For the text-containing cell, return its midpoint in [X, Y] coordinate format. 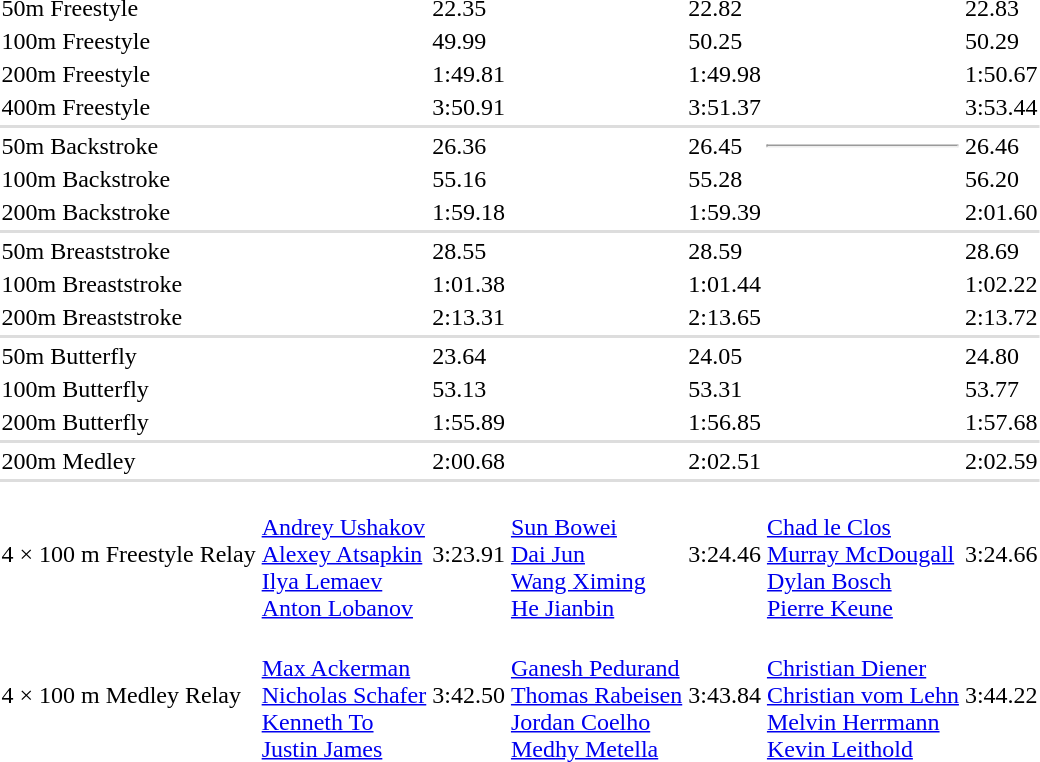
26.46 [1001, 146]
24.05 [725, 356]
50.29 [1001, 41]
1:57.68 [1001, 422]
200m Medley [128, 461]
23.64 [469, 356]
28.55 [469, 251]
3:51.37 [725, 107]
3:23.91 [469, 554]
2:13.31 [469, 317]
2:02.59 [1001, 461]
Chad le ClosMurray McDougallDylan BoschPierre Keune [862, 554]
2:00.68 [469, 461]
50m Breaststroke [128, 251]
1:55.89 [469, 422]
2:02.51 [725, 461]
28.59 [725, 251]
50m Butterfly [128, 356]
200m Breaststroke [128, 317]
55.28 [725, 179]
200m Butterfly [128, 422]
55.16 [469, 179]
1:56.85 [725, 422]
Sun BoweiDai JunWang XimingHe Jianbin [596, 554]
53.13 [469, 389]
1:59.39 [725, 212]
1:49.81 [469, 74]
100m Butterfly [128, 389]
400m Freestyle [128, 107]
Andrey UshakovAlexey AtsapkinIlya LemaevAnton Lobanov [344, 554]
3:53.44 [1001, 107]
24.80 [1001, 356]
1:02.22 [1001, 284]
100m Backstroke [128, 179]
3:24.46 [725, 554]
49.99 [469, 41]
56.20 [1001, 179]
3:50.91 [469, 107]
1:01.44 [725, 284]
3:24.66 [1001, 554]
200m Backstroke [128, 212]
2:13.65 [725, 317]
50m Backstroke [128, 146]
1:50.67 [1001, 74]
1:59.18 [469, 212]
28.69 [1001, 251]
53.31 [725, 389]
53.77 [1001, 389]
1:01.38 [469, 284]
26.36 [469, 146]
100m Breaststroke [128, 284]
100m Freestyle [128, 41]
2:13.72 [1001, 317]
200m Freestyle [128, 74]
1:49.98 [725, 74]
4 × 100 m Freestyle Relay [128, 554]
2:01.60 [1001, 212]
50.25 [725, 41]
26.45 [725, 146]
